Output the (x, y) coordinate of the center of the cell containing the given text.  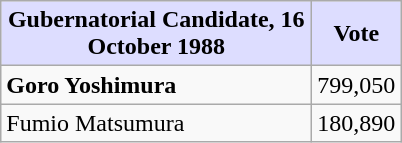
Fumio Matsumura (156, 123)
180,890 (356, 123)
799,050 (356, 85)
Vote (356, 34)
Goro Yoshimura (156, 85)
Gubernatorial Candidate, 16 October 1988 (156, 34)
